Extract the (X, Y) coordinate from the center of the cell holding the provided text.  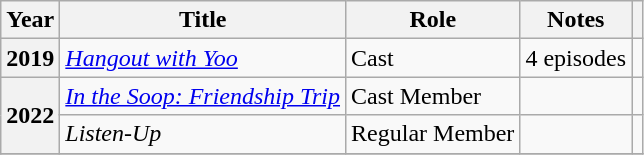
Notes (576, 20)
2022 (30, 115)
Role (433, 20)
Regular Member (433, 134)
2019 (30, 58)
Cast (433, 58)
4 episodes (576, 58)
Title (203, 20)
Hangout with Yoo (203, 58)
Listen-Up (203, 134)
In the Soop: Friendship Trip (203, 96)
Year (30, 20)
Cast Member (433, 96)
